For the text-containing cell, return its midpoint in [X, Y] coordinate format. 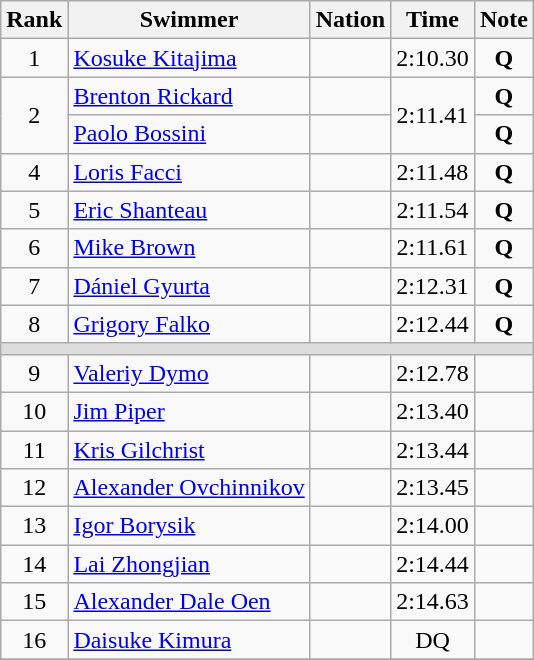
6 [34, 248]
15 [34, 602]
Swimmer [189, 20]
13 [34, 526]
Kris Gilchrist [189, 449]
2:13.44 [433, 449]
Dániel Gyurta [189, 286]
2:12.44 [433, 324]
Paolo Bossini [189, 134]
2:11.61 [433, 248]
9 [34, 373]
8 [34, 324]
2:13.45 [433, 488]
2 [34, 115]
2:14.00 [433, 526]
12 [34, 488]
5 [34, 210]
1 [34, 58]
16 [34, 640]
Mike Brown [189, 248]
Daisuke Kimura [189, 640]
2:11.54 [433, 210]
2:14.63 [433, 602]
2:11.41 [433, 115]
7 [34, 286]
DQ [433, 640]
Brenton Rickard [189, 96]
Igor Borysik [189, 526]
11 [34, 449]
2:12.78 [433, 373]
Alexander Dale Oen [189, 602]
4 [34, 172]
Alexander Ovchinnikov [189, 488]
2:11.48 [433, 172]
10 [34, 411]
2:13.40 [433, 411]
Kosuke Kitajima [189, 58]
Nation [350, 20]
Lai Zhongjian [189, 564]
Note [504, 20]
Grigory Falko [189, 324]
Loris Facci [189, 172]
Valeriy Dymo [189, 373]
2:12.31 [433, 286]
Jim Piper [189, 411]
2:14.44 [433, 564]
14 [34, 564]
2:10.30 [433, 58]
Rank [34, 20]
Time [433, 20]
Eric Shanteau [189, 210]
